Pinpoint the cell where the given text exists, returning its (X, Y) midpoint coordinate. 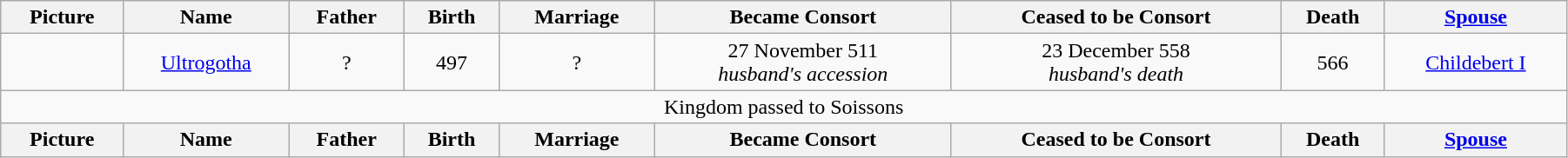
23 December 558husband's death (1116, 63)
Ultrogotha (206, 63)
Childebert I (1476, 63)
566 (1333, 63)
Kingdom passed to Soissons (784, 107)
497 (452, 63)
27 November 511husband's accession (802, 63)
